Extract the (x, y) coordinate from the center of the cell holding the provided text.  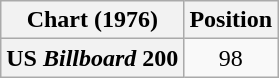
Chart (1976) (92, 20)
98 (231, 58)
Position (231, 20)
US Billboard 200 (92, 58)
